Provide the (X, Y) coordinate of the cell's center where the given text is located.  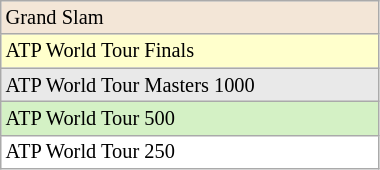
ATP World Tour 250 (190, 152)
ATP World Tour 500 (190, 118)
Grand Slam (190, 17)
ATP World Tour Masters 1000 (190, 85)
ATP World Tour Finals (190, 51)
